Output the [X, Y] coordinate of the center of the cell containing the given text.  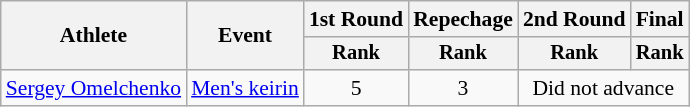
Final [660, 19]
Sergey Omelchenko [94, 88]
1st Round [356, 19]
5 [356, 88]
Repechage [463, 19]
Men's keirin [245, 88]
Athlete [94, 36]
2nd Round [574, 19]
Did not advance [604, 88]
Event [245, 36]
3 [463, 88]
